Determine the (X, Y) coordinate at the center of the cell enclosing the given text.  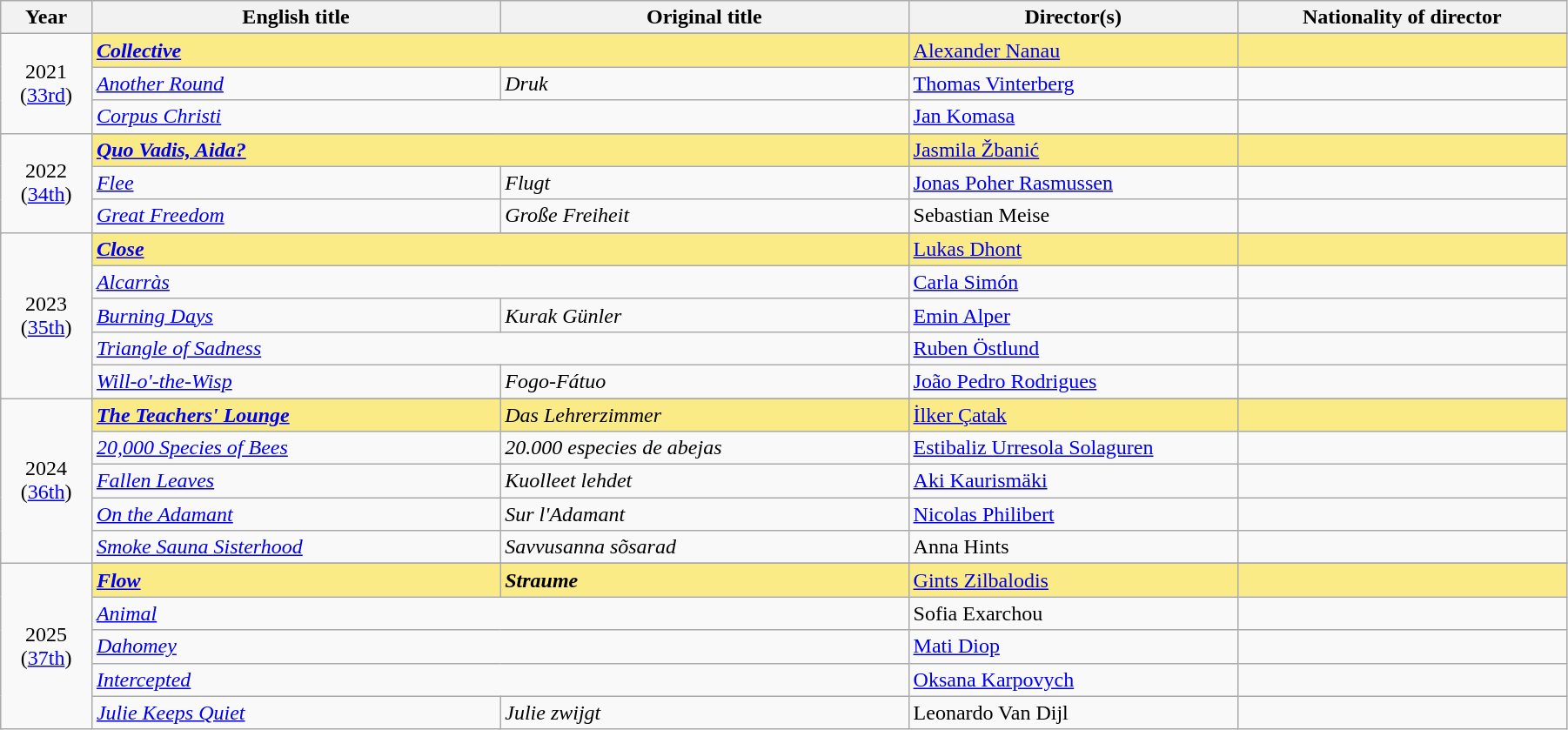
Ruben Östlund (1073, 348)
On the Adamant (296, 514)
Gints Zilbalodis (1073, 580)
20,000 Species of Bees (296, 448)
2021(33rd) (47, 84)
Collective (499, 50)
Year (47, 17)
Kuolleet lehdet (705, 481)
Große Freiheit (705, 216)
Quo Vadis, Aida? (499, 150)
Smoke Sauna Sisterhood (296, 547)
Great Freedom (296, 216)
Flow (296, 580)
Nationality of director (1402, 17)
Nicolas Philibert (1073, 514)
Aki Kaurismäki (1073, 481)
The Teachers' Lounge (296, 415)
Thomas Vinterberg (1073, 84)
Burning Days (296, 315)
Kurak Günler (705, 315)
Will-o'-the-Wisp (296, 381)
Jonas Poher Rasmussen (1073, 183)
Alexander Nanau (1073, 50)
Julie zwijgt (705, 713)
Carla Simón (1073, 282)
Flugt (705, 183)
2024(36th) (47, 481)
Oksana Karpovych (1073, 680)
2022(34th) (47, 183)
Dahomey (499, 646)
Savvusanna sõsarad (705, 547)
Intercepted (499, 680)
2023(35th) (47, 315)
Alcarràs (499, 282)
Druk (705, 84)
Sur l'Adamant (705, 514)
Jasmila Žbanić (1073, 150)
Straume (705, 580)
Sofia Exarchou (1073, 613)
Original title (705, 17)
Triangle of Sadness (499, 348)
Fallen Leaves (296, 481)
Emin Alper (1073, 315)
Flee (296, 183)
Das Lehrerzimmer (705, 415)
Estibaliz Urresola Solaguren (1073, 448)
2025(37th) (47, 646)
Sebastian Meise (1073, 216)
Another Round (296, 84)
Anna Hints (1073, 547)
Director(s) (1073, 17)
Leonardo Van Dijl (1073, 713)
Fogo-Fátuo (705, 381)
İlker Çatak (1073, 415)
English title (296, 17)
João Pedro Rodrigues (1073, 381)
Close (499, 249)
Corpus Christi (499, 117)
Mati Diop (1073, 646)
Lukas Dhont (1073, 249)
Jan Komasa (1073, 117)
Julie Keeps Quiet (296, 713)
20.000 especies de abejas (705, 448)
Animal (499, 613)
